Identify which cell holds the provided text, then report its (x, y) central coordinate. 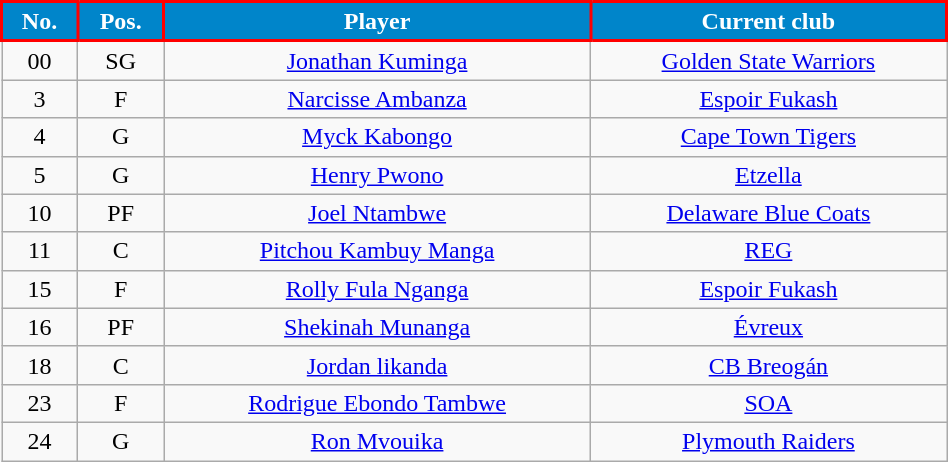
24 (40, 441)
Ron Mvouika (377, 441)
Pitchou Kambuy Manga (377, 251)
Jonathan Kuminga (377, 60)
16 (40, 327)
No. (40, 22)
23 (40, 403)
Current club (768, 22)
Joel Ntambwe (377, 213)
5 (40, 175)
10 (40, 213)
Rolly Fula Nganga (377, 289)
Golden State Warriors (768, 60)
Narcisse Ambanza (377, 99)
Cape Town Tigers (768, 137)
Rodrigue Ebondo Tambwe (377, 403)
Etzella (768, 175)
3 (40, 99)
15 (40, 289)
Myck Kabongo (377, 137)
Player (377, 22)
4 (40, 137)
SG (120, 60)
11 (40, 251)
00 (40, 60)
Plymouth Raiders (768, 441)
REG (768, 251)
CB Breogán (768, 365)
Delaware Blue Coats (768, 213)
18 (40, 365)
Henry Pwono (377, 175)
Évreux (768, 327)
SOA (768, 403)
Pos. (120, 22)
Shekinah Munanga (377, 327)
Jordan likanda (377, 365)
